Return (X, Y) of the center of cell containing provided text 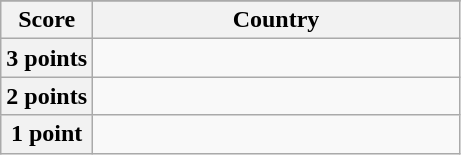
2 points (47, 96)
Score (47, 20)
Country (276, 20)
3 points (47, 58)
1 point (47, 134)
